Find where the given text appears and provide that cell's center as (X, Y) coordinate. 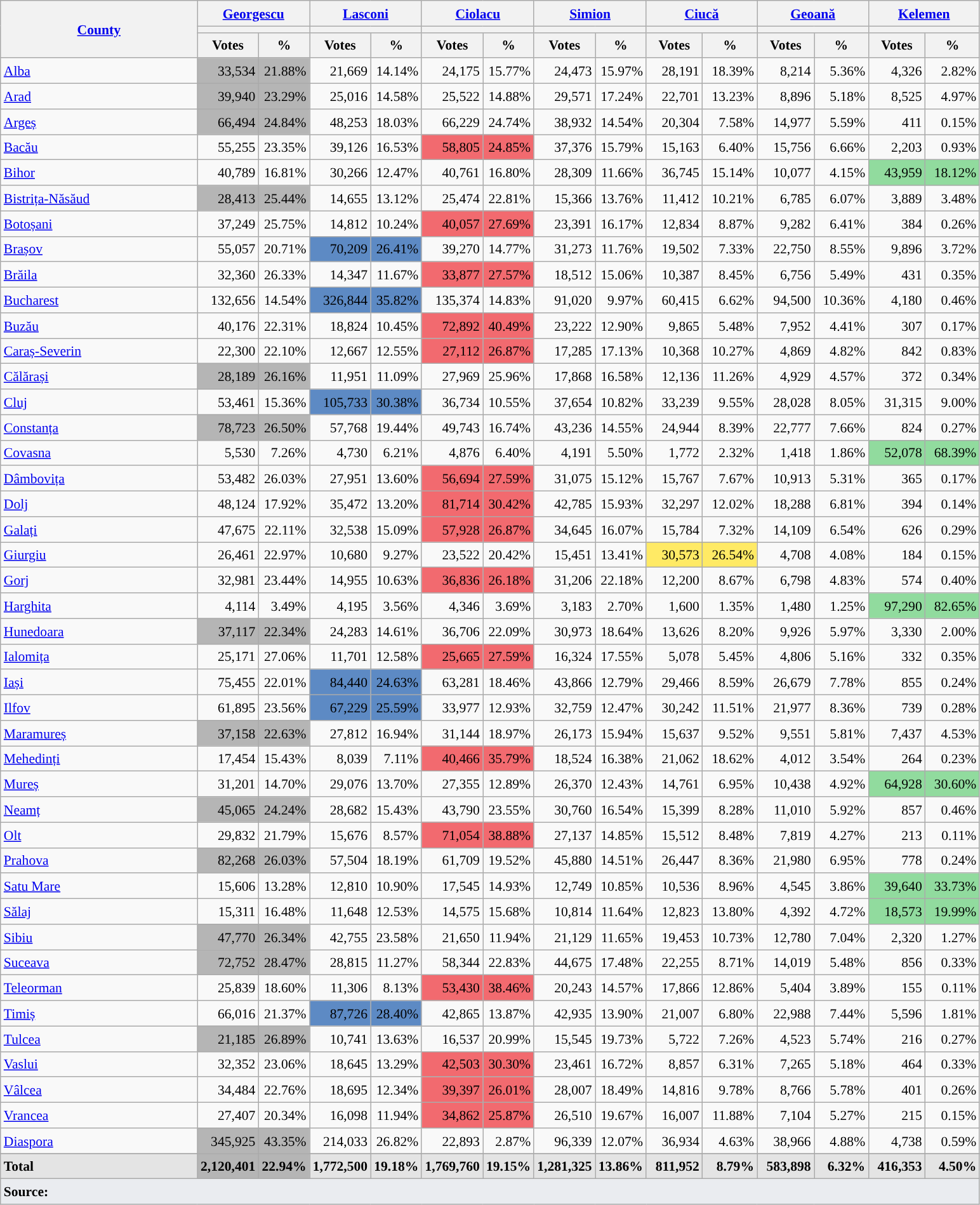
32,352 (228, 1064)
26.01% (508, 1090)
4,114 (228, 606)
23,461 (564, 1064)
47,770 (228, 937)
5.16% (842, 656)
22.09% (508, 631)
Neamț (99, 809)
32,360 (228, 275)
14.51% (621, 860)
14.93% (508, 886)
10,077 (786, 173)
5.31% (842, 479)
13.20% (396, 504)
10.90% (396, 886)
34,484 (228, 1090)
10.36% (842, 300)
42,503 (452, 1064)
25.96% (508, 376)
15,545 (564, 1039)
8,214 (786, 71)
25,839 (228, 988)
18.49% (621, 1090)
18.64% (621, 631)
11,701 (340, 656)
40,761 (452, 173)
7,437 (897, 733)
24,944 (674, 427)
25.87% (508, 1115)
25,474 (452, 198)
9.52% (730, 733)
Suceava (99, 962)
Călărași (99, 376)
10,814 (564, 912)
25,016 (340, 97)
216 (897, 1039)
14.58% (396, 97)
68.39% (953, 453)
9.97% (621, 300)
11.64% (621, 912)
332 (897, 656)
Harghita (99, 606)
84,440 (340, 682)
23.44% (284, 580)
19.67% (621, 1115)
18,824 (340, 326)
4.57% (842, 376)
94,500 (786, 300)
14,812 (340, 223)
15,163 (674, 147)
Ialomița (99, 656)
61,895 (228, 708)
13.23% (730, 97)
24,175 (452, 71)
1.27% (953, 937)
4,738 (897, 1141)
27.69% (508, 223)
9,551 (786, 733)
6.66% (842, 147)
Hunedoara (99, 631)
1,769,760 (452, 1166)
5.59% (842, 122)
11,010 (786, 809)
43,959 (897, 173)
22,750 (786, 249)
4,195 (340, 606)
28,309 (564, 173)
8.55% (842, 249)
32,759 (564, 708)
8.67% (730, 580)
Georgescu (254, 13)
82,268 (228, 860)
22.81% (508, 198)
10.85% (621, 886)
23,391 (564, 223)
10.55% (508, 402)
45,065 (228, 809)
0.29% (953, 529)
24,283 (340, 631)
16.72% (621, 1064)
105,733 (340, 402)
37,117 (228, 631)
39,940 (228, 97)
Mehedinți (99, 759)
33.73% (953, 886)
8.05% (842, 402)
8.20% (730, 631)
7.66% (842, 427)
20.71% (284, 249)
857 (897, 809)
18,695 (340, 1090)
384 (897, 223)
Caraș-Severin (99, 351)
3.72% (953, 249)
14.55% (621, 427)
12.89% (508, 784)
778 (897, 860)
22,300 (228, 351)
6.32% (842, 1166)
27.06% (284, 656)
4,326 (897, 71)
842 (897, 351)
36,745 (674, 173)
Covasna (99, 453)
67,229 (340, 708)
11.66% (621, 173)
10.24% (396, 223)
23.55% (508, 809)
53,430 (452, 988)
27,812 (340, 733)
58,805 (452, 147)
14,977 (786, 122)
43,866 (564, 682)
18.97% (508, 733)
15,756 (786, 147)
29,466 (674, 682)
Dâmbovița (99, 479)
1,418 (786, 453)
17.24% (621, 97)
15.06% (621, 275)
43.35% (284, 1141)
18.46% (508, 682)
0.28% (953, 708)
10,368 (674, 351)
1,600 (674, 606)
8.57% (396, 835)
Ilfov (99, 708)
8,525 (897, 97)
15.09% (396, 529)
5.36% (842, 71)
Bistrița-Năsăud (99, 198)
22,255 (674, 962)
3,183 (564, 606)
2.70% (621, 606)
26,510 (564, 1115)
18.03% (396, 122)
11.51% (730, 708)
4.82% (842, 351)
38,932 (564, 122)
4,180 (897, 300)
Maramureș (99, 733)
15.94% (621, 733)
16,324 (564, 656)
15,512 (674, 835)
Botoșani (99, 223)
31,144 (452, 733)
8,857 (674, 1064)
12.90% (621, 326)
58,344 (452, 962)
4.97% (953, 97)
13.87% (508, 1013)
27,137 (564, 835)
40,789 (228, 173)
583,898 (786, 1166)
4.72% (842, 912)
3.49% (284, 606)
21,980 (786, 860)
47,675 (228, 529)
8.28% (730, 809)
4,929 (786, 376)
19.44% (396, 427)
24.24% (284, 809)
6.62% (730, 300)
12,136 (674, 376)
Cluj (99, 402)
16.17% (621, 223)
34,645 (564, 529)
91,020 (564, 300)
26,370 (564, 784)
11,306 (340, 988)
15,606 (228, 886)
14.88% (508, 97)
20,243 (564, 988)
3.69% (508, 606)
6.21% (396, 453)
Geoană (812, 13)
57,768 (340, 427)
856 (897, 962)
33,534 (228, 71)
18.19% (396, 860)
14.14% (396, 71)
55,255 (228, 147)
27,355 (452, 784)
16.07% (621, 529)
36,734 (452, 402)
17.92% (284, 504)
12,834 (674, 223)
6.54% (842, 529)
18.39% (730, 71)
0.59% (953, 1141)
5,530 (228, 453)
Ciolacu (477, 13)
28,191 (674, 71)
12,749 (564, 886)
13.29% (396, 1064)
18.12% (953, 173)
10.21% (730, 198)
14.83% (508, 300)
Timiș (99, 1013)
28,189 (228, 376)
31,273 (564, 249)
32,981 (228, 580)
2.82% (953, 71)
17.55% (621, 656)
12.43% (621, 784)
34,862 (452, 1115)
1.86% (842, 453)
9,896 (897, 249)
Satu Mare (99, 886)
22.63% (284, 733)
10.45% (396, 326)
214,033 (340, 1141)
7.33% (730, 249)
16.54% (621, 809)
22.10% (284, 351)
21,650 (452, 937)
Giurgiu (99, 555)
53,482 (228, 479)
56,694 (452, 479)
365 (897, 479)
16.74% (508, 427)
5.49% (842, 275)
Buzău (99, 326)
52,078 (897, 453)
42,785 (564, 504)
25.59% (396, 708)
15.77% (508, 71)
3.48% (953, 198)
30,266 (340, 173)
75,455 (228, 682)
16,007 (674, 1115)
61,709 (452, 860)
14,019 (786, 962)
26.54% (730, 555)
49,743 (452, 427)
14.85% (621, 835)
8.48% (730, 835)
33,977 (452, 708)
26.50% (284, 427)
25.44% (284, 198)
Bacău (99, 147)
6.41% (842, 223)
15,637 (674, 733)
4.83% (842, 580)
Bihor (99, 173)
15.97% (621, 71)
31,315 (897, 402)
2.00% (953, 631)
4,346 (452, 606)
4,876 (452, 453)
12,780 (786, 937)
3,889 (897, 198)
574 (897, 580)
Vaslui (99, 1064)
3.54% (842, 759)
30.38% (396, 402)
7.78% (842, 682)
19.73% (621, 1039)
12.07% (621, 1141)
30.60% (953, 784)
72,752 (228, 962)
57,504 (340, 860)
15,767 (674, 479)
739 (897, 708)
4,708 (786, 555)
2,320 (897, 937)
26,461 (228, 555)
87,726 (340, 1013)
7,265 (786, 1064)
15,366 (564, 198)
22.01% (284, 682)
4.63% (730, 1141)
22.76% (284, 1090)
21,007 (674, 1013)
4,191 (564, 453)
0.23% (953, 759)
16.48% (284, 912)
401 (897, 1090)
1.81% (953, 1013)
28,413 (228, 198)
Mureș (99, 784)
40,466 (452, 759)
Olt (99, 835)
10.27% (730, 351)
5.27% (842, 1115)
4.53% (953, 733)
11.27% (396, 962)
8.45% (730, 275)
1.35% (730, 606)
28,682 (340, 809)
32,538 (340, 529)
2.32% (730, 453)
37,376 (564, 147)
0.93% (953, 147)
9,282 (786, 223)
8.71% (730, 962)
17,866 (674, 988)
7.04% (842, 937)
264 (897, 759)
16.81% (284, 173)
1,772 (674, 453)
16.58% (621, 376)
19.99% (953, 912)
13.28% (284, 886)
17.48% (621, 962)
15.79% (621, 147)
7.44% (842, 1013)
10,387 (674, 275)
28.47% (284, 962)
Sălaj (99, 912)
5.92% (842, 809)
22.11% (284, 529)
6,785 (786, 198)
855 (897, 682)
Gorj (99, 580)
3.86% (842, 886)
213 (897, 835)
4,869 (786, 351)
16.80% (508, 173)
4.15% (842, 173)
12.34% (396, 1090)
0.14% (953, 504)
20,304 (674, 122)
24.85% (508, 147)
13.60% (396, 479)
1,772,500 (340, 1166)
19,502 (674, 249)
12.55% (396, 351)
15.68% (508, 912)
26.16% (284, 376)
14.57% (621, 988)
2,203 (897, 147)
30.42% (508, 504)
38.46% (508, 988)
4.08% (842, 555)
6,756 (786, 275)
12.86% (730, 988)
29,832 (228, 835)
0.83% (953, 351)
13.90% (621, 1013)
11.67% (396, 275)
8,896 (786, 97)
Dolj (99, 504)
20.99% (508, 1039)
824 (897, 427)
10,913 (786, 479)
30,760 (564, 809)
55,057 (228, 249)
11.09% (396, 376)
23,522 (452, 555)
37,249 (228, 223)
811,952 (674, 1166)
1.25% (842, 606)
27,112 (452, 351)
18,645 (340, 1064)
18,512 (564, 275)
Lasconi (366, 13)
16.94% (396, 733)
21,062 (674, 759)
3.56% (396, 606)
43,236 (564, 427)
9,865 (674, 326)
81,714 (452, 504)
23.35% (284, 147)
17,868 (564, 376)
16.38% (621, 759)
10,680 (340, 555)
26.34% (284, 937)
21,669 (340, 71)
37,158 (228, 733)
215 (897, 1115)
626 (897, 529)
16,098 (340, 1115)
26.18% (508, 580)
32,297 (674, 504)
17,545 (452, 886)
372 (897, 376)
25,171 (228, 656)
13.12% (396, 198)
17.13% (621, 351)
12,823 (674, 912)
Ciucă (702, 13)
7.32% (730, 529)
14,347 (340, 275)
4.27% (842, 835)
36,706 (452, 631)
71,054 (452, 835)
Argeș (99, 122)
45,880 (564, 860)
12.79% (621, 682)
30,242 (674, 708)
10.82% (621, 402)
15,311 (228, 912)
12.53% (396, 912)
5,078 (674, 656)
19.52% (508, 860)
15,451 (564, 555)
11,412 (674, 198)
21,977 (786, 708)
20.42% (508, 555)
4.41% (842, 326)
8.96% (730, 886)
21.79% (284, 835)
53,461 (228, 402)
Vâlcea (99, 1090)
5.97% (842, 631)
7.67% (730, 479)
Total (99, 1166)
7,819 (786, 835)
0.40% (953, 580)
Tulcea (99, 1039)
4,806 (786, 656)
13.41% (621, 555)
39,397 (452, 1090)
Simion (590, 13)
11.65% (621, 937)
Alba (99, 71)
Vrancea (99, 1115)
35.82% (396, 300)
Diaspora (99, 1141)
6.81% (842, 504)
31,206 (564, 580)
23,222 (564, 326)
39,126 (340, 147)
8.39% (730, 427)
24,473 (564, 71)
135,374 (452, 300)
9.00% (953, 402)
26.41% (396, 249)
27,969 (452, 376)
2.87% (508, 1141)
13,626 (674, 631)
78,723 (228, 427)
8.87% (730, 223)
26.89% (284, 1039)
15,784 (674, 529)
13.80% (730, 912)
4,012 (786, 759)
13.86% (621, 1166)
13.70% (396, 784)
18,573 (897, 912)
Galați (99, 529)
184 (897, 555)
Prahova (99, 860)
60,415 (674, 300)
36,934 (674, 1141)
464 (897, 1064)
11.88% (730, 1115)
326,844 (340, 300)
6.07% (842, 198)
26.82% (396, 1141)
14.61% (396, 631)
18.62% (730, 759)
431 (897, 275)
25,665 (452, 656)
39,640 (897, 886)
70,209 (340, 249)
27,407 (228, 1115)
4,523 (786, 1039)
63,281 (452, 682)
14,109 (786, 529)
17,454 (228, 759)
48,253 (340, 122)
22.31% (284, 326)
Iași (99, 682)
38.88% (508, 835)
10,438 (786, 784)
27.57% (508, 275)
5,722 (674, 1039)
6.31% (730, 1064)
14,655 (340, 198)
18,288 (786, 504)
8.59% (730, 682)
14.70% (284, 784)
5,404 (786, 988)
8,766 (786, 1090)
15,399 (674, 809)
6,798 (786, 580)
21.88% (284, 71)
Source: (490, 1192)
7.11% (396, 759)
9.27% (396, 555)
12,667 (340, 351)
14,575 (452, 912)
57,928 (452, 529)
66,229 (452, 122)
5.81% (842, 733)
27,951 (340, 479)
7.58% (730, 122)
10.63% (396, 580)
1,480 (786, 606)
5.45% (730, 656)
42,865 (452, 1013)
10,741 (340, 1039)
4,545 (786, 886)
7,952 (786, 326)
4.88% (842, 1141)
33,877 (452, 275)
40,176 (228, 326)
Bucharest (99, 300)
23.58% (396, 937)
11.76% (621, 249)
19.18% (396, 1166)
22.34% (284, 631)
14,761 (674, 784)
4,392 (786, 912)
10,536 (674, 886)
Brăila (99, 275)
42,935 (564, 1013)
9.78% (730, 1090)
23.29% (284, 97)
19.15% (508, 1166)
Constanța (99, 427)
82.65% (953, 606)
22.18% (621, 580)
30.30% (508, 1064)
72,892 (452, 326)
30,573 (674, 555)
2,120,401 (228, 1166)
29,076 (340, 784)
14,955 (340, 580)
Brașov (99, 249)
66,016 (228, 1013)
28,007 (564, 1090)
7,104 (786, 1115)
36,836 (452, 580)
9,926 (786, 631)
31,075 (564, 479)
0.34% (953, 376)
16,537 (452, 1039)
13.63% (396, 1039)
22.97% (284, 555)
28,028 (786, 402)
394 (897, 504)
40.49% (508, 326)
14,816 (674, 1090)
29,571 (564, 97)
38,966 (786, 1141)
416,353 (897, 1166)
155 (897, 988)
County (99, 29)
5,596 (897, 1013)
35,472 (340, 504)
37,654 (564, 402)
345,925 (228, 1141)
25.75% (284, 223)
12.58% (396, 656)
10.73% (730, 937)
31,201 (228, 784)
28.40% (396, 1013)
12,200 (674, 580)
4,730 (340, 453)
Sibiu (99, 937)
48,124 (228, 504)
18,524 (564, 759)
33,239 (674, 402)
3,330 (897, 631)
15.12% (621, 479)
411 (897, 122)
132,656 (228, 300)
23.56% (284, 708)
14.77% (508, 249)
28,815 (340, 962)
15.36% (284, 402)
1,281,325 (564, 1166)
22.94% (284, 1166)
21.37% (284, 1013)
11.26% (730, 376)
Arad (99, 97)
6.80% (730, 1013)
8,039 (340, 759)
21,129 (564, 937)
42,755 (340, 937)
9.55% (730, 402)
64,928 (897, 784)
Teleorman (99, 988)
30,973 (564, 631)
26,679 (786, 682)
22,893 (452, 1141)
18.60% (284, 988)
5.50% (621, 453)
22,777 (786, 427)
15.14% (730, 173)
22,701 (674, 97)
66,494 (228, 122)
43,790 (452, 809)
23.06% (284, 1064)
24.84% (284, 122)
22,988 (786, 1013)
4.50% (953, 1166)
15.93% (621, 504)
22.83% (508, 962)
Kelemen (924, 13)
44,675 (564, 962)
13.76% (621, 198)
8.79% (730, 1166)
15,676 (340, 835)
35.79% (508, 759)
8.13% (396, 988)
12.02% (730, 504)
39,270 (452, 249)
4.92% (842, 784)
24.63% (396, 682)
12,810 (340, 886)
11,951 (340, 376)
5.78% (842, 1090)
16.53% (396, 147)
26,173 (564, 733)
26.33% (284, 275)
21,185 (228, 1039)
25,522 (452, 97)
5.74% (842, 1039)
96,339 (564, 1141)
307 (897, 326)
3.89% (842, 988)
97,290 (897, 606)
19,453 (674, 937)
20.34% (284, 1115)
40,057 (452, 223)
17,285 (564, 351)
11,648 (340, 912)
26,447 (674, 860)
24.74% (508, 122)
12.93% (508, 708)
